Locate the cell with the specified text and output its (X, Y) center coordinate. 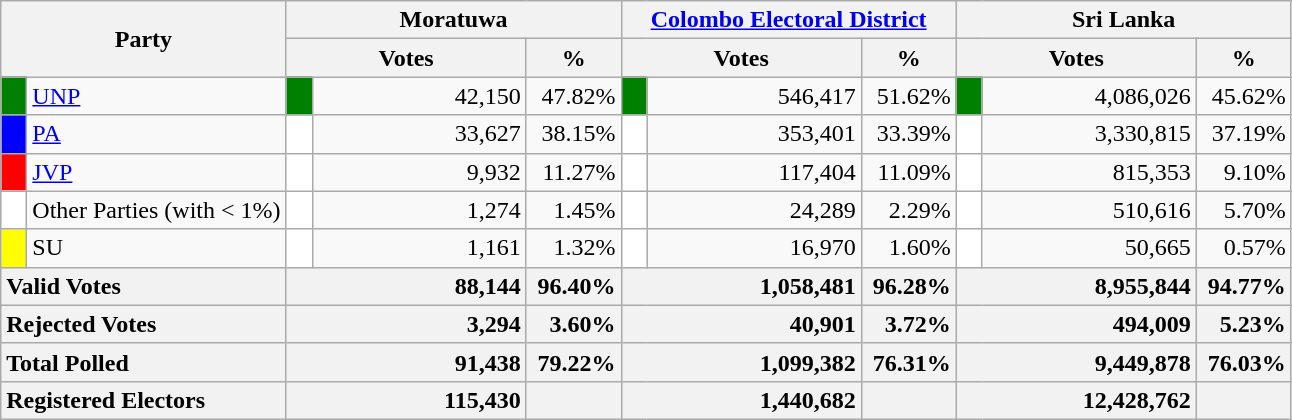
45.62% (1244, 96)
5.23% (1244, 324)
11.27% (574, 172)
1,099,382 (741, 362)
5.70% (1244, 210)
47.82% (574, 96)
96.40% (574, 286)
38.15% (574, 134)
Rejected Votes (144, 324)
16,970 (754, 248)
50,665 (1089, 248)
91,438 (406, 362)
11.09% (908, 172)
8,955,844 (1076, 286)
33.39% (908, 134)
Party (144, 39)
117,404 (754, 172)
1,058,481 (741, 286)
115,430 (406, 400)
Valid Votes (144, 286)
51.62% (908, 96)
42,150 (419, 96)
3.72% (908, 324)
Total Polled (144, 362)
9,449,878 (1076, 362)
4,086,026 (1089, 96)
1.32% (574, 248)
1,440,682 (741, 400)
40,901 (741, 324)
12,428,762 (1076, 400)
1.45% (574, 210)
2.29% (908, 210)
9,932 (419, 172)
353,401 (754, 134)
96.28% (908, 286)
79.22% (574, 362)
UNP (156, 96)
94.77% (1244, 286)
Moratuwa (454, 20)
Registered Electors (144, 400)
0.57% (1244, 248)
JVP (156, 172)
1,161 (419, 248)
88,144 (406, 286)
Sri Lanka (1124, 20)
76.03% (1244, 362)
Other Parties (with < 1%) (156, 210)
1.60% (908, 248)
9.10% (1244, 172)
815,353 (1089, 172)
546,417 (754, 96)
494,009 (1076, 324)
3,294 (406, 324)
510,616 (1089, 210)
76.31% (908, 362)
37.19% (1244, 134)
1,274 (419, 210)
SU (156, 248)
PA (156, 134)
24,289 (754, 210)
3,330,815 (1089, 134)
33,627 (419, 134)
Colombo Electoral District (788, 20)
3.60% (574, 324)
